Search for the cell housing the specified text and yield its [X, Y] center coordinate. 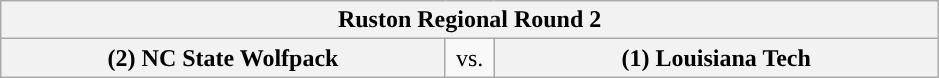
(2) NC State Wolfpack [224, 58]
Ruston Regional Round 2 [470, 20]
vs. [470, 58]
(1) Louisiana Tech [716, 58]
